Search for the cell housing the specified text and yield its (x, y) center coordinate. 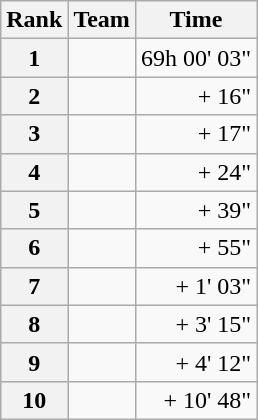
9 (34, 362)
+ 1' 03" (196, 286)
Time (196, 20)
+ 4' 12" (196, 362)
6 (34, 248)
+ 10' 48" (196, 400)
69h 00' 03" (196, 58)
1 (34, 58)
+ 16" (196, 96)
10 (34, 400)
Team (102, 20)
+ 17" (196, 134)
7 (34, 286)
3 (34, 134)
+ 39" (196, 210)
+ 55" (196, 248)
2 (34, 96)
4 (34, 172)
5 (34, 210)
+ 24" (196, 172)
+ 3' 15" (196, 324)
8 (34, 324)
Rank (34, 20)
